Pinpoint the cell where the given text exists, returning its (X, Y) midpoint coordinate. 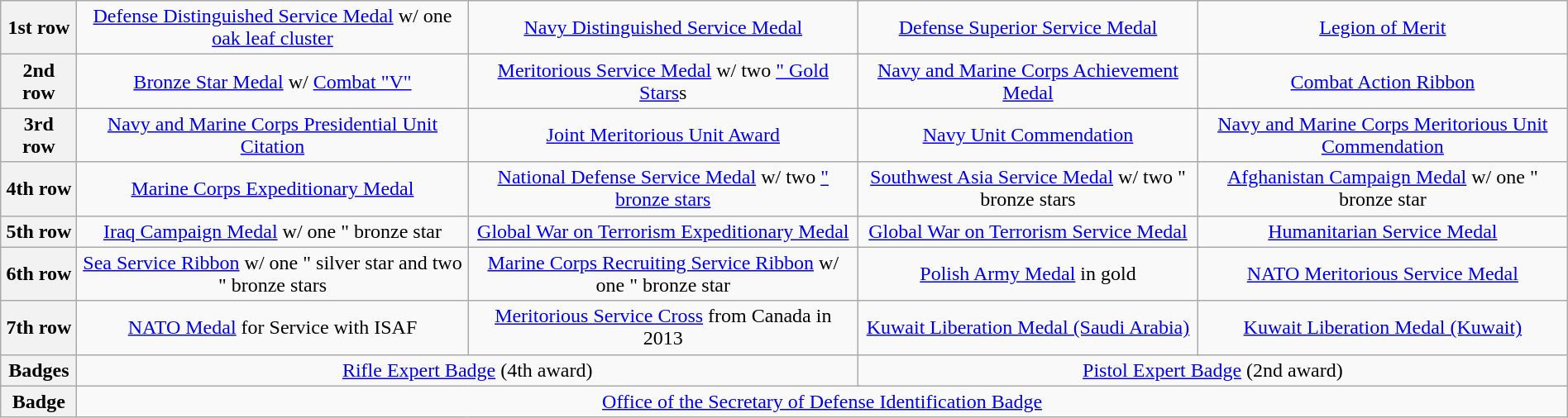
Defense Distinguished Service Medal w/ one oak leaf cluster (273, 28)
Navy and Marine Corps Presidential Unit Citation (273, 135)
NATO Meritorious Service Medal (1383, 274)
Polish Army Medal in gold (1027, 274)
Defense Superior Service Medal (1027, 28)
Navy Unit Commendation (1027, 135)
Southwest Asia Service Medal w/ two " bronze stars (1027, 188)
Humanitarian Service Medal (1383, 231)
Meritorious Service Cross from Canada in 2013 (663, 327)
Office of the Secretary of Defense Identification Badge (822, 401)
Global War on Terrorism Expeditionary Medal (663, 231)
3rd row (39, 135)
Afghanistan Campaign Medal w/ one " bronze star (1383, 188)
Combat Action Ribbon (1383, 81)
Global War on Terrorism Service Medal (1027, 231)
Meritorious Service Medal w/ two " Gold Starss (663, 81)
2nd row (39, 81)
Iraq Campaign Medal w/ one " bronze star (273, 231)
Rifle Expert Badge (4th award) (468, 370)
Bronze Star Medal w/ Combat "V" (273, 81)
NATO Medal for Service with ISAF (273, 327)
Kuwait Liberation Medal (Kuwait) (1383, 327)
Sea Service Ribbon w/ one " silver star and two " bronze stars (273, 274)
Navy and Marine Corps Achievement Medal (1027, 81)
1st row (39, 28)
4th row (39, 188)
6th row (39, 274)
Legion of Merit (1383, 28)
Badges (39, 370)
Navy and Marine Corps Meritorious Unit Commendation (1383, 135)
Navy Distinguished Service Medal (663, 28)
7th row (39, 327)
Pistol Expert Badge (2nd award) (1212, 370)
Kuwait Liberation Medal (Saudi Arabia) (1027, 327)
5th row (39, 231)
Badge (39, 401)
Marine Corps Recruiting Service Ribbon w/ one " bronze star (663, 274)
Joint Meritorious Unit Award (663, 135)
National Defense Service Medal w/ two " bronze stars (663, 188)
Marine Corps Expeditionary Medal (273, 188)
